Pinpoint the cell where the given text exists, returning its [X, Y] midpoint coordinate. 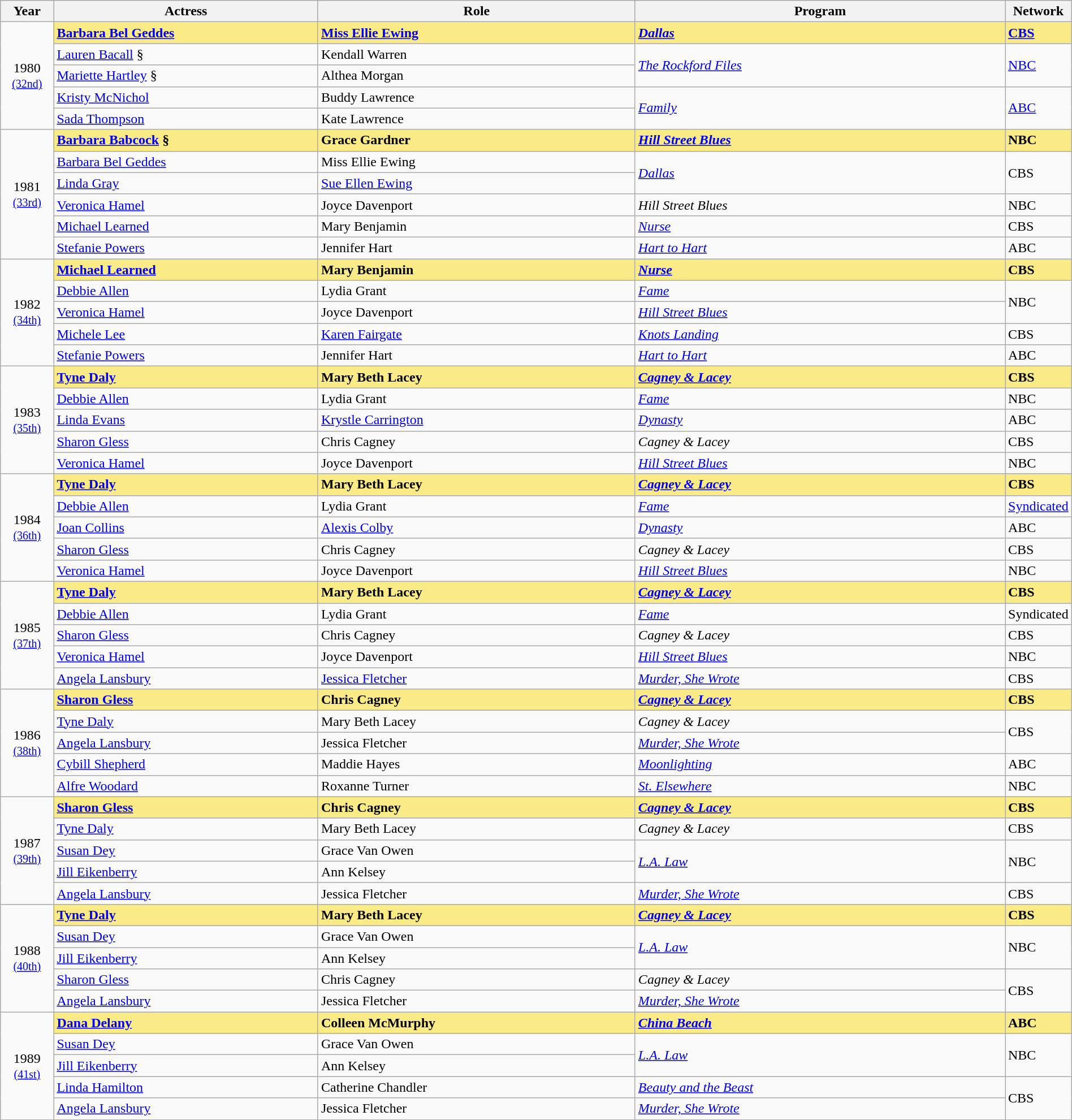
Actress [186, 11]
Linda Hamilton [186, 1087]
Karen Fairgate [476, 334]
Colleen McMurphy [476, 1023]
Grace Gardner [476, 140]
Althea Morgan [476, 76]
Kate Lawrence [476, 119]
Maddie Hayes [476, 764]
St. Elsewhere [820, 786]
The Rockford Files [820, 65]
Michele Lee [186, 334]
Alfre Woodard [186, 786]
1986(38th) [27, 743]
Linda Gray [186, 183]
Roxanne Turner [476, 786]
Alexis Colby [476, 527]
Catherine Chandler [476, 1087]
Knots Landing [820, 334]
Moonlighting [820, 764]
1985(37th) [27, 635]
Role [476, 11]
Joan Collins [186, 527]
1989(41st) [27, 1066]
1983(35th) [27, 420]
Network [1039, 11]
1988(40th) [27, 958]
Barbara Babcock § [186, 140]
1982(34th) [27, 313]
Kendall Warren [476, 54]
1980(32nd) [27, 76]
Sue Ellen Ewing [476, 183]
Linda Evans [186, 420]
China Beach [820, 1023]
Kristy McNichol [186, 97]
Beauty and the Beast [820, 1087]
Dana Delany [186, 1023]
Buddy Lawrence [476, 97]
1981(33rd) [27, 194]
Cybill Shepherd [186, 764]
Lauren Bacall § [186, 54]
Sada Thompson [186, 119]
Program [820, 11]
Krystle Carrington [476, 420]
1984(36th) [27, 527]
Year [27, 11]
Family [820, 108]
Mariette Hartley § [186, 76]
1987(39th) [27, 850]
